Provide the (x, y) coordinate of the cell's center where the given text is located.  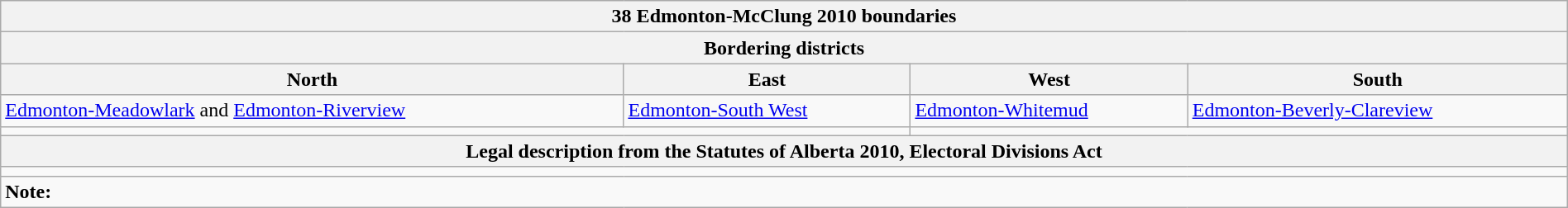
Legal description from the Statutes of Alberta 2010, Electoral Divisions Act (784, 151)
Edmonton-South West (767, 111)
South (1378, 79)
Edmonton-Meadowlark and Edmonton-Riverview (313, 111)
38 Edmonton-McClung 2010 boundaries (784, 17)
Note: (784, 191)
East (767, 79)
Edmonton-Beverly-Clareview (1378, 111)
Bordering districts (784, 48)
North (313, 79)
Edmonton-Whitemud (1049, 111)
West (1049, 79)
